Detect which cell encompasses the target text, then output its [x, y] center coordinate. 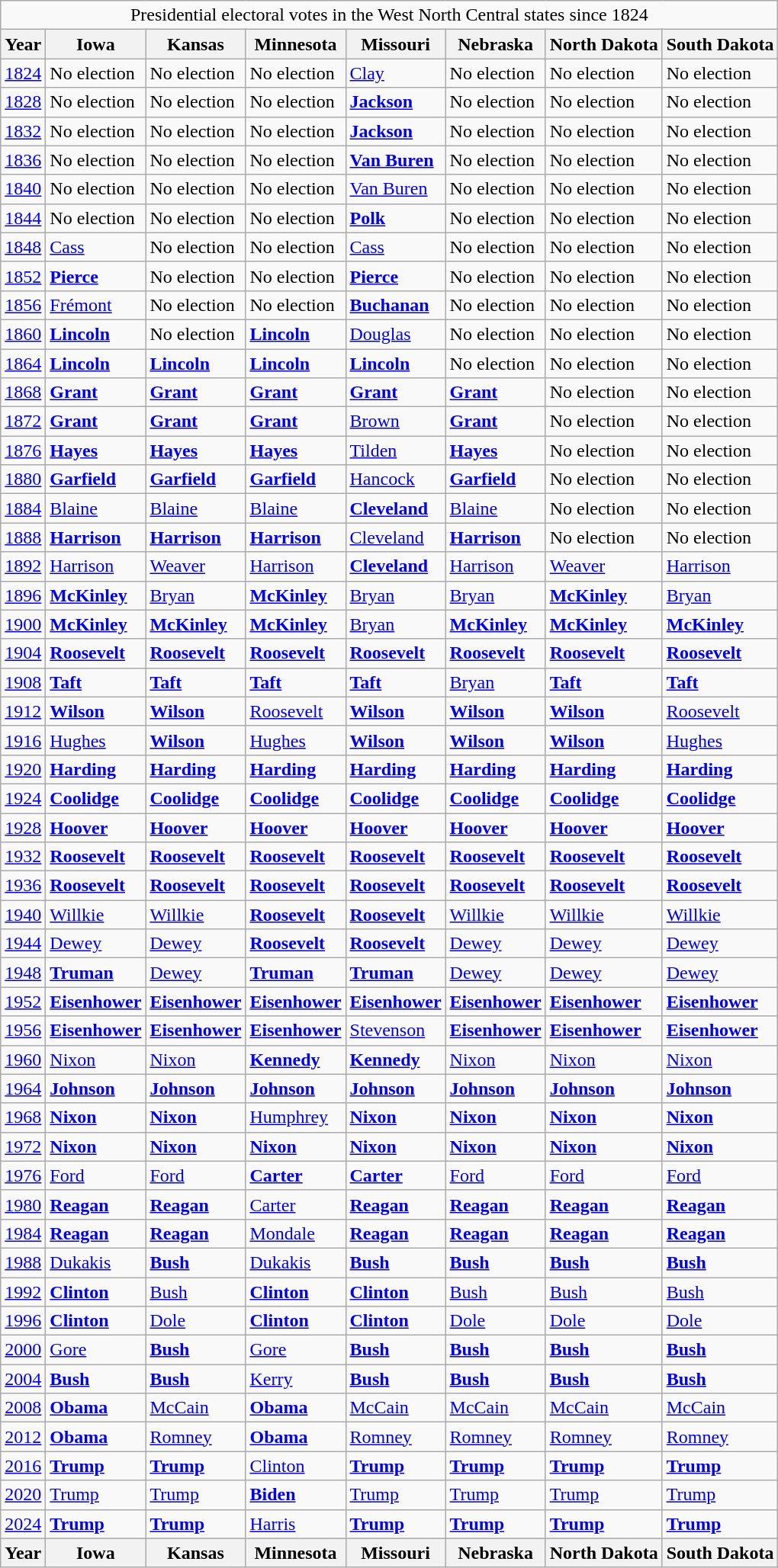
1868 [23, 393]
1828 [23, 102]
2024 [23, 1524]
1856 [23, 305]
1972 [23, 1146]
Harris [296, 1524]
1892 [23, 566]
2016 [23, 1466]
Tilden [395, 451]
1888 [23, 537]
Brown [395, 422]
Biden [296, 1495]
Buchanan [395, 305]
Hancock [395, 479]
1944 [23, 944]
1940 [23, 915]
2012 [23, 1437]
1836 [23, 160]
1992 [23, 1292]
Douglas [395, 334]
1916 [23, 740]
1896 [23, 595]
1984 [23, 1233]
Humphrey [296, 1117]
1948 [23, 973]
1840 [23, 189]
Kerry [296, 1379]
1852 [23, 276]
Presidential electoral votes in the West North Central states since 1824 [389, 15]
1904 [23, 653]
1956 [23, 1031]
Mondale [296, 1233]
1824 [23, 73]
1832 [23, 131]
2020 [23, 1495]
2004 [23, 1379]
1872 [23, 422]
1912 [23, 711]
2000 [23, 1350]
1988 [23, 1262]
1924 [23, 798]
1996 [23, 1321]
Polk [395, 218]
1908 [23, 682]
1964 [23, 1089]
1844 [23, 218]
1860 [23, 334]
1884 [23, 508]
1936 [23, 886]
1932 [23, 857]
1920 [23, 769]
1928 [23, 827]
1900 [23, 624]
Clay [395, 73]
1880 [23, 479]
1848 [23, 247]
Frémont [96, 305]
1960 [23, 1060]
1976 [23, 1175]
1968 [23, 1117]
1980 [23, 1204]
1876 [23, 451]
2008 [23, 1408]
Stevenson [395, 1031]
1864 [23, 364]
1952 [23, 1002]
